Capture the cell that displays the provided text and extract its [X, Y] central coordinate. 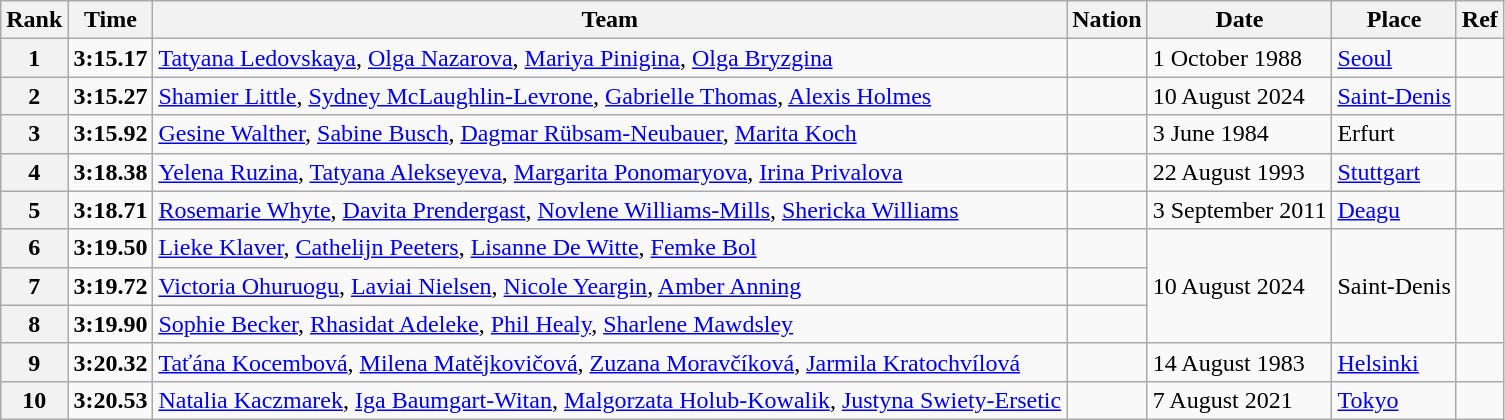
Natalia Kaczmarek, Iga Baumgart-Witan, Malgorzata Holub-Kowalik, Justyna Swiety-Ersetic [610, 400]
Ref [1480, 20]
Erfurt [1394, 134]
9 [34, 362]
7 [34, 286]
Rank [34, 20]
Yelena Ruzina, Tatyana Alekseyeva, Margarita Ponomaryova, Irina Privalova [610, 172]
3:15.17 [110, 58]
7 August 2021 [1240, 400]
Victoria Ohuruogu, Laviai Nielsen, Nicole Yeargin, Amber Anning [610, 286]
3:19.90 [110, 324]
2 [34, 96]
3:20.53 [110, 400]
3 June 1984 [1240, 134]
Place [1394, 20]
Lieke Klaver, Cathelijn Peeters, Lisanne De Witte, Femke Bol [610, 248]
Sophie Becker, Rhasidat Adeleke, Phil Healy, Sharlene Mawdsley [610, 324]
14 August 1983 [1240, 362]
Deagu [1394, 210]
Stuttgart [1394, 172]
3 September 2011 [1240, 210]
10 [34, 400]
Helsinki [1394, 362]
Time [110, 20]
3:18.38 [110, 172]
Seoul [1394, 58]
Date [1240, 20]
22 August 1993 [1240, 172]
3:19.72 [110, 286]
3:15.27 [110, 96]
8 [34, 324]
Nation [1107, 20]
Team [610, 20]
1 [34, 58]
1 October 1988 [1240, 58]
Tatyana Ledovskaya, Olga Nazarova, Mariya Pinigina, Olga Bryzgina [610, 58]
Rosemarie Whyte, Davita Prendergast, Novlene Williams-Mills, Shericka Williams [610, 210]
4 [34, 172]
Gesine Walther, Sabine Busch, Dagmar Rübsam-Neubauer, Marita Koch [610, 134]
Tokyo [1394, 400]
5 [34, 210]
Shamier Little, Sydney McLaughlin-Levrone, Gabrielle Thomas, Alexis Holmes [610, 96]
3:18.71 [110, 210]
3:20.32 [110, 362]
Taťána Kocembová, Milena Matějkovičová, Zuzana Moravčíková, Jarmila Kratochvílová [610, 362]
3 [34, 134]
3:15.92 [110, 134]
6 [34, 248]
3:19.50 [110, 248]
